Capture the cell that displays the provided text and extract its (x, y) central coordinate. 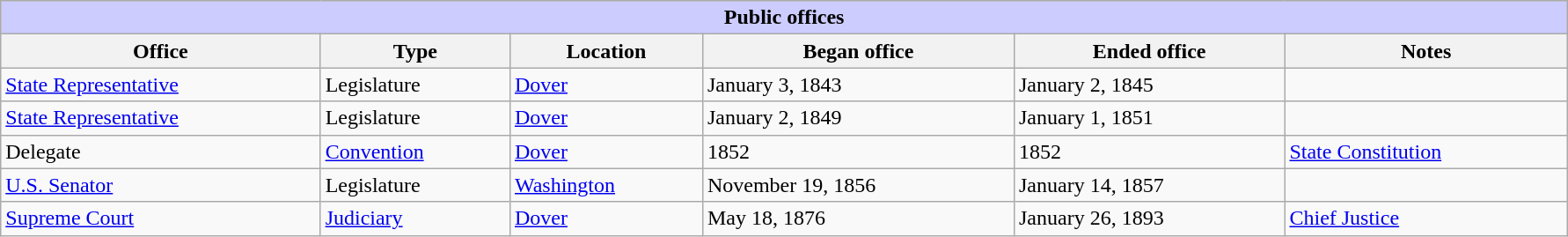
January 2, 1845 (1149, 85)
Delegate (160, 152)
Public offices (785, 18)
U.S. Senator (160, 185)
January 2, 1849 (858, 118)
January 3, 1843 (858, 85)
Supreme Court (160, 218)
Chief Justice (1426, 218)
Washington (605, 185)
Began office (858, 51)
Ended office (1149, 51)
Judiciary (415, 218)
State Constitution (1426, 152)
January 1, 1851 (1149, 118)
November 19, 1856 (858, 185)
Office (160, 51)
Location (605, 51)
Convention (415, 152)
Notes (1426, 51)
May 18, 1876 (858, 218)
January 14, 1857 (1149, 185)
Type (415, 51)
January 26, 1893 (1149, 218)
